Extract the [X, Y] coordinate from the center of the cell holding the provided text.  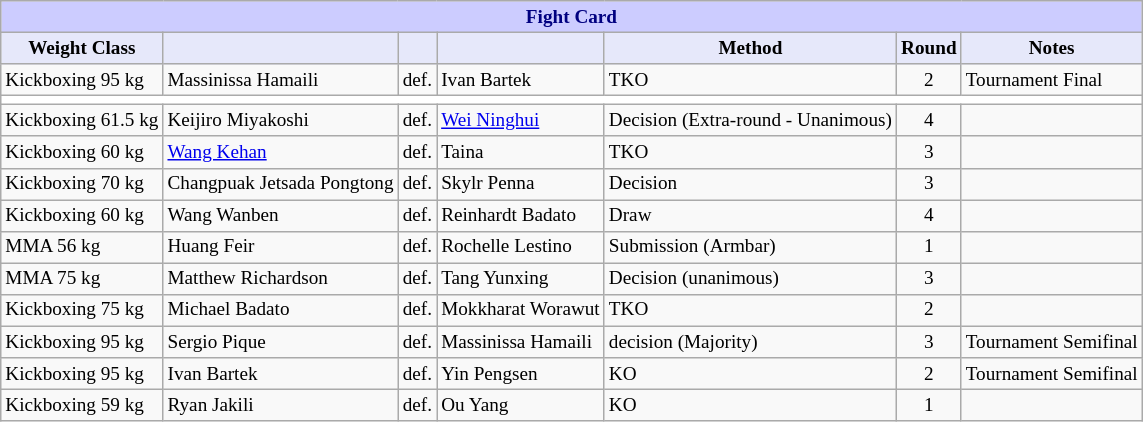
MMA 75 kg [82, 279]
Changpuak Jetsada Pongtong [280, 184]
Keijiro Miyakoshi [280, 121]
MMA 56 kg [82, 247]
Ou Yang [521, 405]
Draw [750, 216]
Notes [1052, 48]
Matthew Richardson [280, 279]
Taina [521, 152]
Rochelle Lestino [521, 247]
Kickboxing 61.5 kg [82, 121]
Tang Yunxing [521, 279]
Decision (unanimous) [750, 279]
Wei Ninghui [521, 121]
Tournament Final [1052, 80]
Sergio Pique [280, 342]
Decision (Extra-round - Unanimous) [750, 121]
Kickboxing 70 kg [82, 184]
Mokkharat Worawut [521, 310]
Decision [750, 184]
Submission (Armbar) [750, 247]
Wang Kehan [280, 152]
Method [750, 48]
Reinhardt Badato [521, 216]
Huang Feir [280, 247]
Round [930, 48]
Kickboxing 59 kg [82, 405]
Kickboxing 75 kg [82, 310]
Fight Card [572, 17]
Skylr Penna [521, 184]
Ryan Jakili [280, 405]
Michael Badato [280, 310]
Yin Pengsen [521, 374]
Weight Class [82, 48]
decision (Majority) [750, 342]
Wang Wanben [280, 216]
